Find where the given text appears and provide that cell's center as (x, y) coordinate. 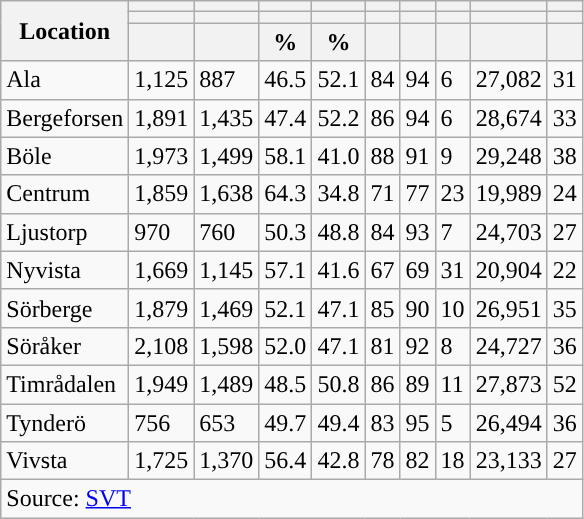
1,499 (226, 156)
1,669 (162, 270)
82 (418, 461)
92 (418, 346)
1,879 (162, 308)
52.2 (338, 118)
Böle (65, 156)
26,951 (508, 308)
1,859 (162, 194)
1,725 (162, 461)
Nyvista (65, 270)
Location (65, 31)
50.3 (286, 232)
7 (452, 232)
27,873 (508, 384)
91 (418, 156)
1,125 (162, 80)
18 (452, 461)
20,904 (508, 270)
83 (382, 423)
41.6 (338, 270)
48.8 (338, 232)
56.4 (286, 461)
78 (382, 461)
24,727 (508, 346)
41.0 (338, 156)
77 (418, 194)
Ala (65, 80)
52 (564, 384)
Centrum (65, 194)
23,133 (508, 461)
1,891 (162, 118)
1,949 (162, 384)
88 (382, 156)
11 (452, 384)
1,469 (226, 308)
1,370 (226, 461)
756 (162, 423)
887 (226, 80)
Söråker (65, 346)
1,973 (162, 156)
23 (452, 194)
26,494 (508, 423)
90 (418, 308)
64.3 (286, 194)
Source: SVT (292, 499)
49.7 (286, 423)
1,638 (226, 194)
Ljustorp (65, 232)
69 (418, 270)
71 (382, 194)
28,674 (508, 118)
10 (452, 308)
89 (418, 384)
33 (564, 118)
1,435 (226, 118)
2,108 (162, 346)
81 (382, 346)
52.0 (286, 346)
Timrådalen (65, 384)
29,248 (508, 156)
9 (452, 156)
47.4 (286, 118)
24 (564, 194)
970 (162, 232)
38 (564, 156)
Tynderö (65, 423)
22 (564, 270)
49.4 (338, 423)
35 (564, 308)
Bergeforsen (65, 118)
24,703 (508, 232)
67 (382, 270)
8 (452, 346)
Sörberge (65, 308)
58.1 (286, 156)
42.8 (338, 461)
85 (382, 308)
93 (418, 232)
1,598 (226, 346)
95 (418, 423)
19,989 (508, 194)
Vivsta (65, 461)
760 (226, 232)
653 (226, 423)
5 (452, 423)
57.1 (286, 270)
27,082 (508, 80)
1,489 (226, 384)
46.5 (286, 80)
48.5 (286, 384)
34.8 (338, 194)
1,145 (226, 270)
50.8 (338, 384)
